Locate the cell with the specified text and output its (x, y) center coordinate. 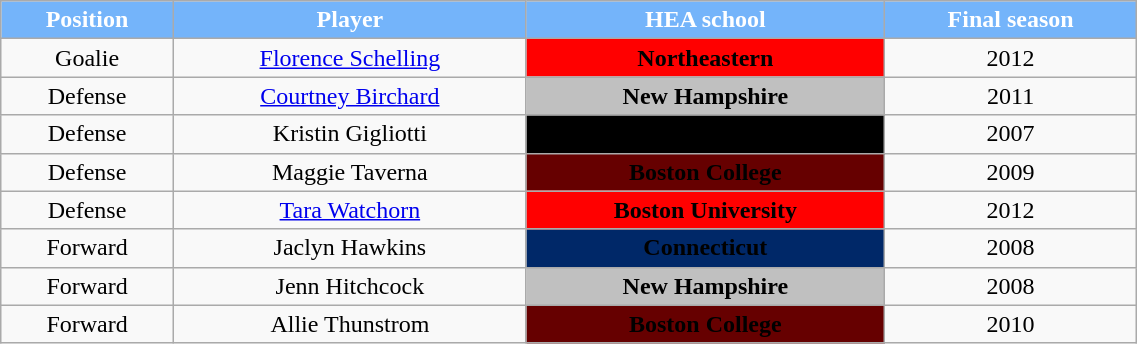
Kristin Gigliotti (350, 134)
Final season (1010, 20)
Player (350, 20)
Maggie Taverna (350, 172)
Jaclyn Hawkins (350, 248)
2007 (1010, 134)
Jenn Hitchcock (350, 286)
2011 (1010, 96)
Courtney Birchard (350, 96)
Connecticut (705, 248)
Allie Thunstrom (350, 324)
Providence (705, 134)
Tara Watchorn (350, 210)
Northeastern (705, 58)
Goalie (88, 58)
2009 (1010, 172)
2010 (1010, 324)
Florence Schelling (350, 58)
Boston University (705, 210)
Position (88, 20)
HEA school (705, 20)
